Pinpoint the cell where the given text exists, returning its [x, y] midpoint coordinate. 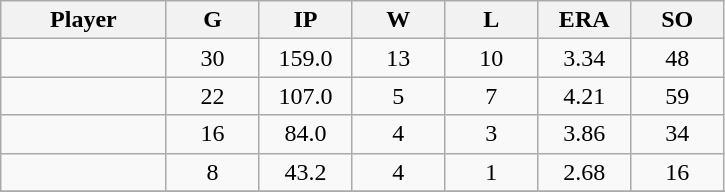
10 [492, 58]
Player [84, 20]
1 [492, 172]
ERA [584, 20]
G [212, 20]
SO [678, 20]
107.0 [306, 96]
2.68 [584, 172]
7 [492, 96]
34 [678, 134]
159.0 [306, 58]
43.2 [306, 172]
48 [678, 58]
22 [212, 96]
13 [398, 58]
5 [398, 96]
4.21 [584, 96]
3.86 [584, 134]
84.0 [306, 134]
W [398, 20]
3 [492, 134]
IP [306, 20]
8 [212, 172]
3.34 [584, 58]
59 [678, 96]
30 [212, 58]
L [492, 20]
